For the text-containing cell, return its midpoint in (X, Y) coordinate format. 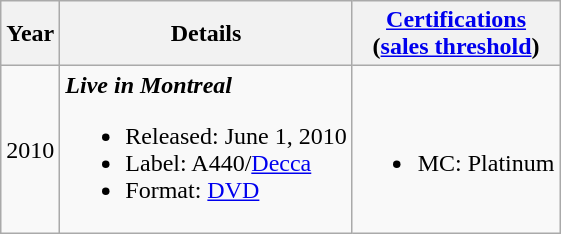
MC: Platinum (456, 150)
Details (206, 34)
Year (30, 34)
2010 (30, 150)
Certifications(sales threshold) (456, 34)
Live in MontrealReleased: June 1, 2010Label: A440/DeccaFormat: DVD (206, 150)
